Identify which cell holds the provided text, then report its (x, y) central coordinate. 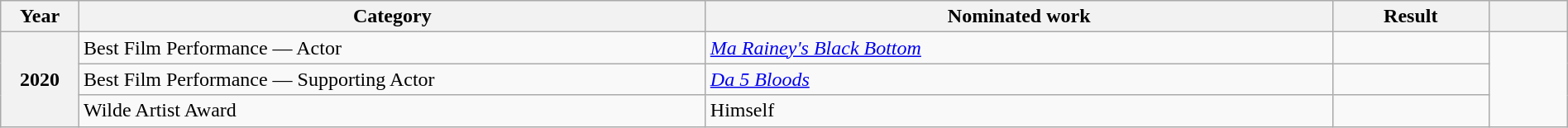
Himself (1019, 111)
Wilde Artist Award (392, 111)
Result (1411, 17)
Best Film Performance — Supporting Actor (392, 79)
Year (40, 17)
Da 5 Bloods (1019, 79)
Nominated work (1019, 17)
2020 (40, 79)
Category (392, 17)
Best Film Performance — Actor (392, 48)
Ma Rainey's Black Bottom (1019, 48)
